Find where the given text appears and provide that cell's center as [X, Y] coordinate. 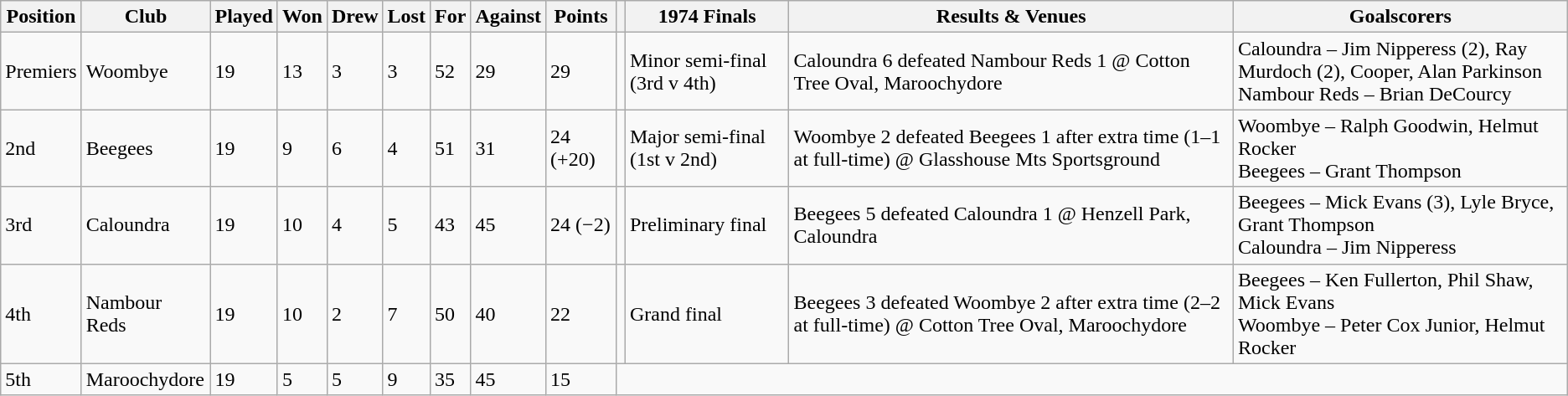
6 [355, 148]
Against [508, 17]
Beegees [146, 148]
Woombye 2 defeated Beegees 1 after extra time (1–1 at full-time) @ Glasshouse Mts Sportsground [1012, 148]
Premiers [41, 71]
24 (+20) [581, 148]
Goalscorers [1400, 17]
15 [581, 379]
Beegees 5 defeated Caloundra 1 @ Henzell Park, Caloundra [1012, 225]
Beegees – Ken Fullerton, Phil Shaw, Mick EvansWoombye – Peter Cox Junior, Helmut Rocker [1400, 313]
Caloundra 6 defeated Nambour Reds 1 @ Cotton Tree Oval, Maroochydore [1012, 71]
Club [146, 17]
Preliminary final [707, 225]
Woombye – Ralph Goodwin, Helmut RockerBeegees – Grant Thompson [1400, 148]
13 [302, 71]
Minor semi-final (3rd v 4th) [707, 71]
35 [450, 379]
22 [581, 313]
52 [450, 71]
4th [41, 313]
50 [450, 313]
40 [508, 313]
24 (−2) [581, 225]
7 [406, 313]
51 [450, 148]
Major semi-final (1st v 2nd) [707, 148]
Woombye [146, 71]
31 [508, 148]
2nd [41, 148]
Results & Venues [1012, 17]
Lost [406, 17]
1974 Finals [707, 17]
2 [355, 313]
Beegees 3 defeated Woombye 2 after extra time (2–2 at full-time) @ Cotton Tree Oval, Maroochydore [1012, 313]
Position [41, 17]
Points [581, 17]
Maroochydore [146, 379]
Caloundra [146, 225]
Grand final [707, 313]
Nambour Reds [146, 313]
Won [302, 17]
5th [41, 379]
Caloundra – Jim Nipperess (2), Ray Murdoch (2), Cooper, Alan ParkinsonNambour Reds – Brian DeCourcy [1400, 71]
3rd [41, 225]
43 [450, 225]
Played [244, 17]
For [450, 17]
Drew [355, 17]
Beegees – Mick Evans (3), Lyle Bryce, Grant ThompsonCaloundra – Jim Nipperess [1400, 225]
